Scan for the cell matching the given text and deliver its (X, Y) coordinate at center. 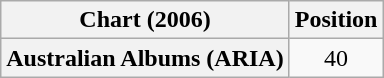
Chart (2006) (145, 20)
Australian Albums (ARIA) (145, 58)
40 (336, 58)
Position (336, 20)
